Scan for the cell matching the given text and deliver its [x, y] coordinate at center. 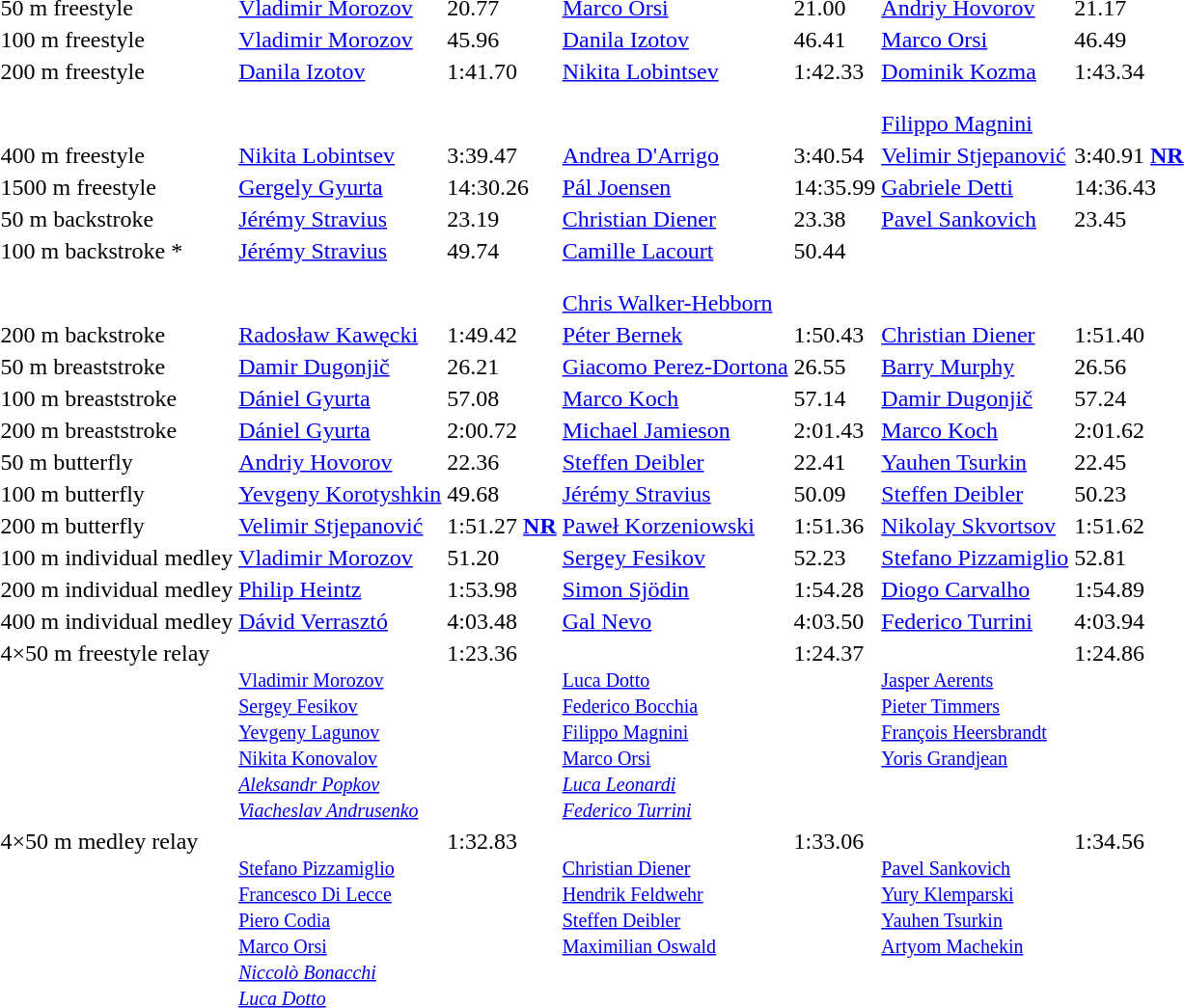
Pál Joensen [675, 187]
1:42.33 [835, 97]
Stefano Pizzamiglio [975, 558]
Dominik KozmaFilippo Magnini [975, 97]
Federico Turrini [975, 621]
Philip Heintz [340, 589]
Barry Murphy [975, 367]
1:50.43 [835, 335]
1:24.37 [835, 731]
Simon Sjödin [675, 589]
45.96 [502, 40]
Giacomo Perez-Dortona [675, 367]
1:51.36 [835, 526]
Gabriele Detti [975, 187]
Péter Bernek [675, 335]
2:00.72 [502, 430]
Sergey Fesikov [675, 558]
57.08 [502, 398]
50.44 [835, 277]
4:03.50 [835, 621]
50.09 [835, 494]
Nikolay Skvortsov [975, 526]
3:39.47 [502, 155]
23.38 [835, 219]
Gergely Gyurta [340, 187]
Dávid Verrasztó [340, 621]
51.20 [502, 558]
Yauhen Tsurkin [975, 462]
Andriy Hovorov [340, 462]
Pavel Sankovich [975, 219]
14:35.99 [835, 187]
1:23.36 [502, 731]
Camille LacourtChris Walker-Hebborn [675, 277]
1:51.27 NR [502, 526]
4:03.48 [502, 621]
46.41 [835, 40]
49.74 [502, 277]
1:53.98 [502, 589]
Gal Nevo [675, 621]
26.55 [835, 367]
22.36 [502, 462]
Yevgeny Korotyshkin [340, 494]
Luca DottoFederico BocchiaFilippo MagniniMarco OrsiLuca LeonardiFederico Turrini [675, 731]
Andrea D'Arrigo [675, 155]
23.19 [502, 219]
52.23 [835, 558]
Jasper AerentsPieter TimmersFrançois HeersbrandtYoris Grandjean [975, 731]
14:30.26 [502, 187]
26.21 [502, 367]
3:40.54 [835, 155]
1:54.28 [835, 589]
Diogo Carvalho [975, 589]
Marco Orsi [975, 40]
Vladimir MorozovSergey FesikovYevgeny LagunovNikita KonovalovAleksandr PopkovViacheslav Andrusenko [340, 731]
1:41.70 [502, 97]
Radosław Kawęcki [340, 335]
49.68 [502, 494]
Michael Jamieson [675, 430]
57.14 [835, 398]
Paweł Korzeniowski [675, 526]
1:49.42 [502, 335]
2:01.43 [835, 430]
22.41 [835, 462]
